Return [x, y] of the center of cell containing provided text 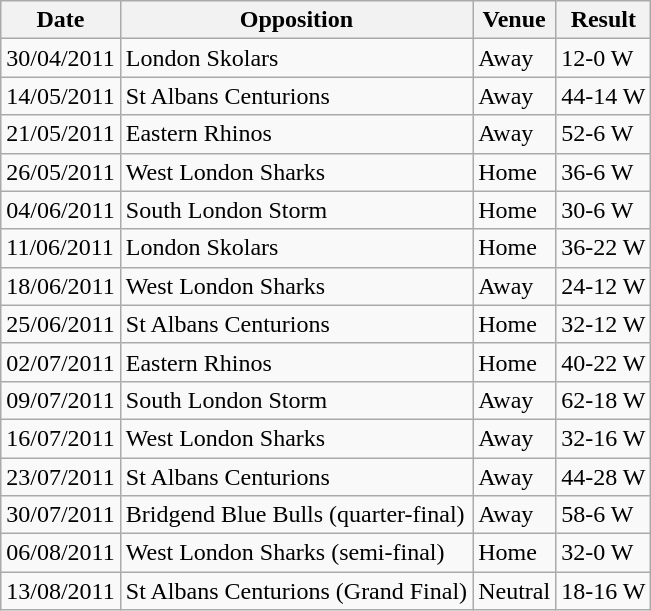
25/06/2011 [61, 324]
09/07/2011 [61, 400]
Venue [514, 20]
06/08/2011 [61, 553]
40-22 W [604, 362]
32-0 W [604, 553]
30-6 W [604, 210]
Date [61, 20]
14/05/2011 [61, 96]
18/06/2011 [61, 286]
52-6 W [604, 134]
62-18 W [604, 400]
26/05/2011 [61, 172]
12-0 W [604, 58]
02/07/2011 [61, 362]
30/07/2011 [61, 515]
32-12 W [604, 324]
36-6 W [604, 172]
Bridgend Blue Bulls (quarter-final) [296, 515]
Neutral [514, 591]
04/06/2011 [61, 210]
30/04/2011 [61, 58]
32-16 W [604, 438]
West London Sharks (semi-final) [296, 553]
Opposition [296, 20]
23/07/2011 [61, 477]
13/08/2011 [61, 591]
44-28 W [604, 477]
44-14 W [604, 96]
18-16 W [604, 591]
11/06/2011 [61, 248]
21/05/2011 [61, 134]
St Albans Centurions (Grand Final) [296, 591]
58-6 W [604, 515]
24-12 W [604, 286]
Result [604, 20]
16/07/2011 [61, 438]
36-22 W [604, 248]
